For the text-containing cell, return its midpoint in (X, Y) coordinate format. 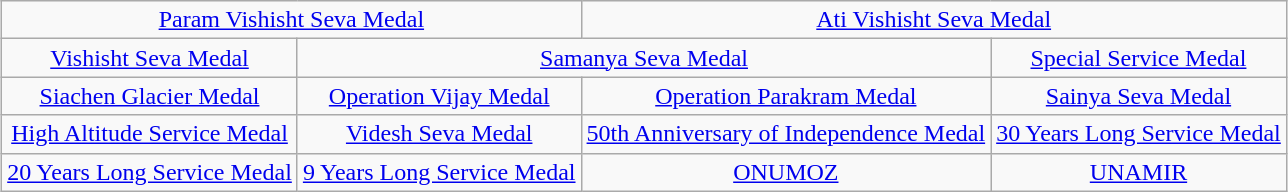
High Altitude Service Medal (150, 134)
30 Years Long Service Medal (1139, 134)
Operation Parakram Medal (786, 96)
ONUMOZ (786, 172)
Siachen Glacier Medal (150, 96)
Samanya Seva Medal (644, 58)
Vishisht Seva Medal (150, 58)
Special Service Medal (1139, 58)
Operation Vijay Medal (439, 96)
20 Years Long Service Medal (150, 172)
50th Anniversary of Independence Medal (786, 134)
Ati Vishisht Seva Medal (934, 20)
Sainya Seva Medal (1139, 96)
Param Vishisht Seva Medal (292, 20)
Videsh Seva Medal (439, 134)
UNAMIR (1139, 172)
9 Years Long Service Medal (439, 172)
